Pinpoint the cell where the given text exists, returning its (x, y) midpoint coordinate. 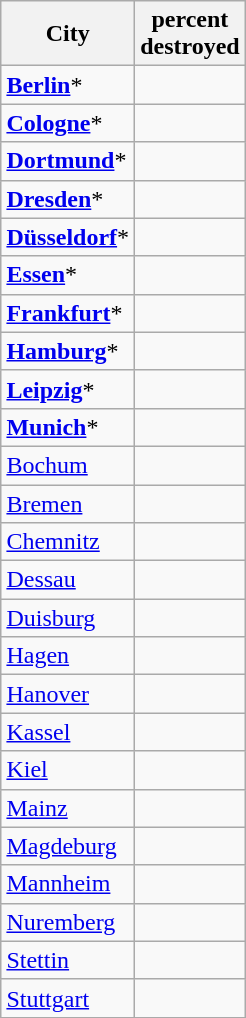
Kassel (68, 732)
percentdestroyed (190, 34)
City (68, 34)
Duisburg (68, 618)
Stuttgart (68, 998)
Dortmund* (68, 161)
Kiel (68, 770)
Dresden* (68, 199)
Leipzig* (68, 389)
Bochum (68, 465)
Stettin (68, 960)
Munich* (68, 427)
Frankfurt* (68, 313)
Hagen (68, 656)
Düsseldorf* (68, 237)
Chemnitz (68, 542)
Hamburg* (68, 351)
Magdeburg (68, 846)
Bremen (68, 503)
Essen* (68, 275)
Hanover (68, 694)
Mannheim (68, 884)
Dessau (68, 580)
Mainz (68, 808)
Nuremberg (68, 922)
Berlin* (68, 85)
Cologne* (68, 123)
